For the text-containing cell, return its midpoint in [x, y] coordinate format. 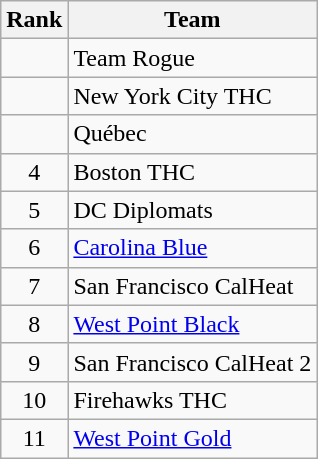
San Francisco CalHeat [192, 286]
Carolina Blue [192, 248]
Firehawks THC [192, 400]
6 [34, 248]
San Francisco CalHeat 2 [192, 362]
8 [34, 324]
10 [34, 400]
Québec [192, 134]
Team Rogue [192, 58]
Boston THC [192, 172]
West Point Black [192, 324]
Team [192, 20]
Rank [34, 20]
4 [34, 172]
11 [34, 438]
9 [34, 362]
New York City THC [192, 96]
West Point Gold [192, 438]
7 [34, 286]
5 [34, 210]
DC Diplomats [192, 210]
